Output the (x, y) coordinate of the center of the cell containing the given text.  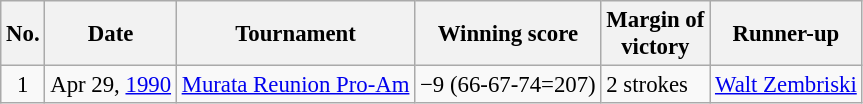
No. (23, 34)
Walt Zembriski (786, 85)
1 (23, 85)
Date (110, 34)
Runner-up (786, 34)
Winning score (508, 34)
Apr 29, 1990 (110, 85)
Margin ofvictory (656, 34)
2 strokes (656, 85)
Murata Reunion Pro-Am (295, 85)
Tournament (295, 34)
−9 (66-67-74=207) (508, 85)
